Scan for the cell matching the given text and deliver its [X, Y] coordinate at center. 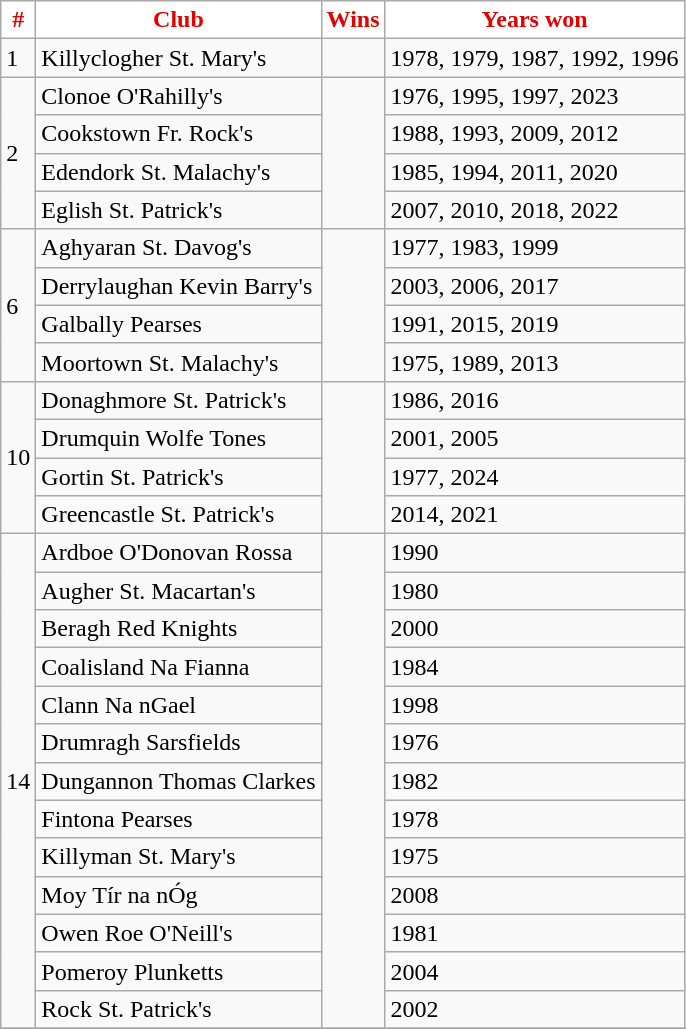
1985, 1994, 2011, 2020 [534, 172]
1981 [534, 933]
Galbally Pearses [178, 324]
2004 [534, 971]
1976 [534, 743]
Donaghmore St. Patrick's [178, 400]
Drumquin Wolfe Tones [178, 438]
1980 [534, 591]
1982 [534, 781]
Clonoe O'Rahilly's [178, 96]
1988, 1993, 2009, 2012 [534, 134]
2002 [534, 1009]
# [18, 20]
1986, 2016 [534, 400]
1977, 1983, 1999 [534, 248]
2008 [534, 895]
2003, 2006, 2017 [534, 286]
Years won [534, 20]
Augher St. Macartan's [178, 591]
Dungannon Thomas Clarkes [178, 781]
Rock St. Patrick's [178, 1009]
Moortown St. Malachy's [178, 362]
Clann Na nGael [178, 705]
10 [18, 457]
Fintona Pearses [178, 819]
1990 [534, 553]
1998 [534, 705]
1978 [534, 819]
1975 [534, 857]
Killyclogher St. Mary's [178, 58]
2014, 2021 [534, 515]
Gortin St. Patrick's [178, 477]
1977, 2024 [534, 477]
Owen Roe O'Neill's [178, 933]
Edendork St. Malachy's [178, 172]
14 [18, 782]
Greencastle St. Patrick's [178, 515]
2007, 2010, 2018, 2022 [534, 210]
1978, 1979, 1987, 1992, 1996 [534, 58]
Killyman St. Mary's [178, 857]
Aghyaran St. Davog's [178, 248]
2000 [534, 629]
2 [18, 153]
1975, 1989, 2013 [534, 362]
Drumragh Sarsfields [178, 743]
Derrylaughan Kevin Barry's [178, 286]
Pomeroy Plunketts [178, 971]
2001, 2005 [534, 438]
Ardboe O'Donovan Rossa [178, 553]
1 [18, 58]
Beragh Red Knights [178, 629]
6 [18, 305]
Wins [353, 20]
1984 [534, 667]
1976, 1995, 1997, 2023 [534, 96]
Club [178, 20]
Cookstown Fr. Rock's [178, 134]
1991, 2015, 2019 [534, 324]
Eglish St. Patrick's [178, 210]
Coalisland Na Fianna [178, 667]
Moy Tír na nÓg [178, 895]
